Output the [x, y] coordinate of the center of the cell containing the given text.  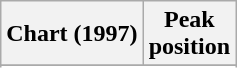
Chart (1997) [72, 34]
Peak position [189, 34]
